Pinpoint the cell where the given text exists, returning its (X, Y) midpoint coordinate. 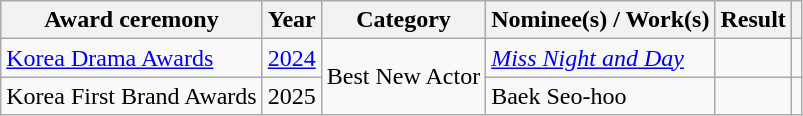
Year (292, 20)
Nominee(s) / Work(s) (600, 20)
Category (403, 20)
Korea First Brand Awards (132, 96)
Baek Seo-hoo (600, 96)
2025 (292, 96)
2024 (292, 58)
Best New Actor (403, 77)
Result (753, 20)
Korea Drama Awards (132, 58)
Miss Night and Day (600, 58)
Award ceremony (132, 20)
